Extract the [X, Y] coordinate from the center of the cell holding the provided text.  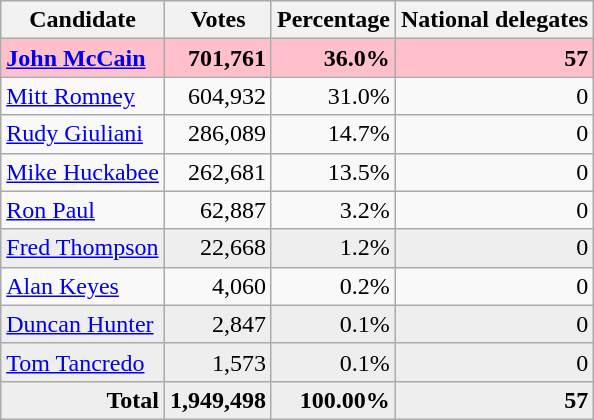
Tom Tancredo [83, 362]
Ron Paul [83, 210]
13.5% [333, 172]
Mike Huckabee [83, 172]
1,949,498 [218, 400]
Percentage [333, 20]
286,089 [218, 134]
Candidate [83, 20]
604,932 [218, 96]
262,681 [218, 172]
Duncan Hunter [83, 324]
Votes [218, 20]
0.2% [333, 286]
1.2% [333, 248]
John McCain [83, 58]
2,847 [218, 324]
31.0% [333, 96]
22,668 [218, 248]
National delegates [494, 20]
14.7% [333, 134]
Alan Keyes [83, 286]
4,060 [218, 286]
Mitt Romney [83, 96]
100.00% [333, 400]
701,761 [218, 58]
3.2% [333, 210]
Fred Thompson [83, 248]
Rudy Giuliani [83, 134]
Total [83, 400]
62,887 [218, 210]
36.0% [333, 58]
1,573 [218, 362]
